Extract the [X, Y] coordinate from the center of the cell holding the provided text.  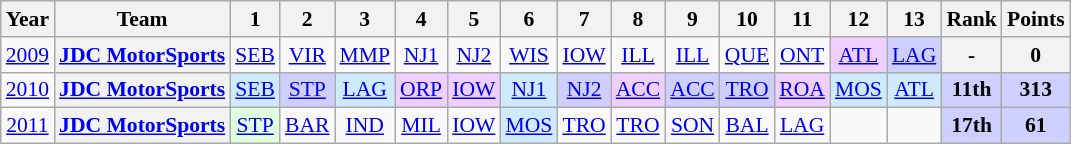
2011 [28, 126]
VIR [308, 55]
Team [142, 19]
WIS [528, 55]
ORP [421, 90]
ONT [802, 55]
ROA [802, 90]
2009 [28, 55]
11th [972, 90]
QUE [747, 55]
3 [364, 19]
IND [364, 126]
BAL [747, 126]
1 [255, 19]
0 [1036, 55]
7 [584, 19]
5 [474, 19]
61 [1036, 126]
17th [972, 126]
SON [692, 126]
2010 [28, 90]
- [972, 55]
BAR [308, 126]
8 [638, 19]
6 [528, 19]
313 [1036, 90]
11 [802, 19]
4 [421, 19]
9 [692, 19]
2 [308, 19]
MMP [364, 55]
10 [747, 19]
Rank [972, 19]
12 [858, 19]
MIL [421, 126]
Year [28, 19]
13 [914, 19]
Points [1036, 19]
